Output the [X, Y] coordinate of the center of the cell containing the given text.  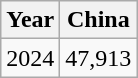
China [98, 20]
Year [30, 20]
47,913 [98, 58]
2024 [30, 58]
